Pinpoint the cell where the given text exists, returning its [x, y] midpoint coordinate. 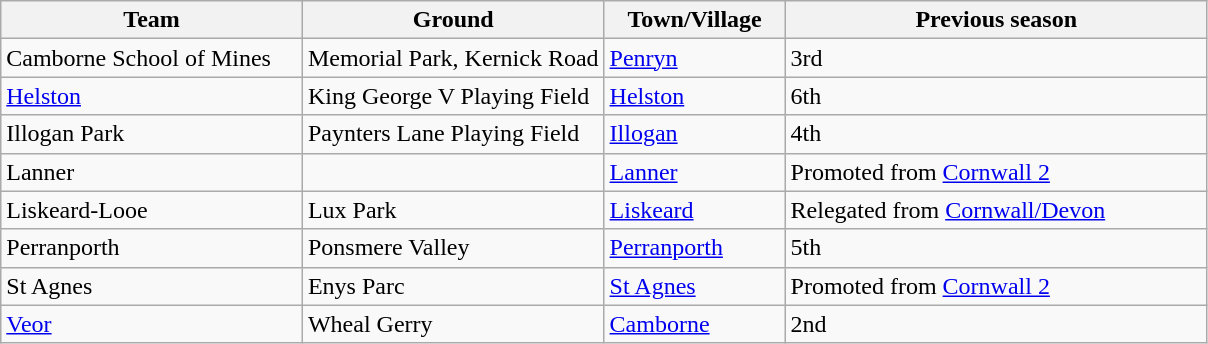
Illogan Park [152, 134]
Team [152, 20]
Ground [453, 20]
Memorial Park, Kernick Road [453, 58]
5th [996, 248]
2nd [996, 324]
King George V Playing Field [453, 96]
3rd [996, 58]
Camborne School of Mines [152, 58]
4th [996, 134]
Camborne [694, 324]
Ponsmere Valley [453, 248]
Liskeard [694, 210]
Lux Park [453, 210]
Enys Parc [453, 286]
6th [996, 96]
Wheal Gerry [453, 324]
Liskeard-Looe [152, 210]
Previous season [996, 20]
Relegated from Cornwall/Devon [996, 210]
Veor [152, 324]
Penryn [694, 58]
Paynters Lane Playing Field [453, 134]
Illogan [694, 134]
Town/Village [694, 20]
